Return the (X, Y) coordinate for the center point of the cell that contains the specified text.  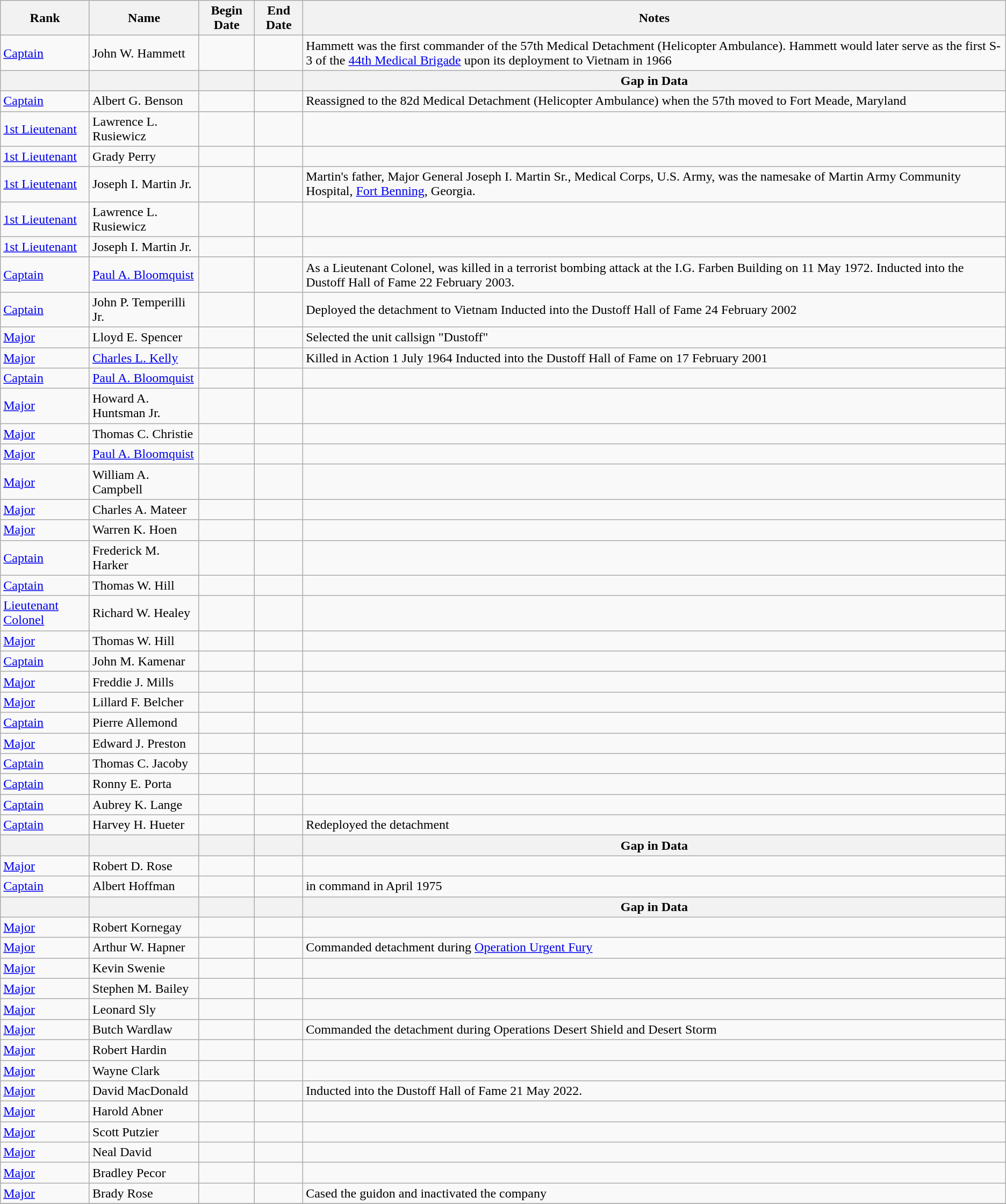
Harvey H. Hueter (144, 825)
Scott Putzier (144, 1132)
Warren K. Hoen (144, 530)
Robert Hardin (144, 1050)
Begin Date (227, 18)
Lillard F. Belcher (144, 702)
Killed in Action 1 July 1964 Inducted into the Dustoff Hall of Fame on 17 February 2001 (655, 357)
End Date (279, 18)
David MacDonald (144, 1091)
Ronny E. Porta (144, 784)
Selected the unit callsign "Dustoff" (655, 337)
John W. Hammett (144, 53)
Robert D. Rose (144, 866)
Grady Perry (144, 156)
Cased the guidon and inactivated the company (655, 1193)
Arthur W. Hapner (144, 948)
Brady Rose (144, 1193)
Redeployed the detachment (655, 825)
Thomas C. Jacoby (144, 764)
Charles L. Kelly (144, 357)
Charles A. Mateer (144, 510)
Name (144, 18)
Deployed the detachment to Vietnam Inducted into the Dustoff Hall of Fame 24 February 2002 (655, 310)
Lloyd E. Spencer (144, 337)
Aubrey K. Lange (144, 805)
Notes (655, 18)
Albert Hoffman (144, 886)
Bradley Pecor (144, 1173)
Leonard Sly (144, 1009)
Kevin Swenie (144, 968)
Neal David (144, 1152)
Lieutenant Colonel (45, 613)
Thomas C. Christie (144, 434)
Inducted into the Dustoff Hall of Fame 21 May 2022. (655, 1091)
Reassigned to the 82d Medical Detachment (Helicopter Ambulance) when the 57th moved to Fort Meade, Maryland (655, 101)
John M. Kamenar (144, 661)
Freddie J. Mills (144, 682)
John P. Temperilli Jr. (144, 310)
Rank (45, 18)
Edward J. Preston (144, 743)
William A. Campbell (144, 482)
Commanded detachment during Operation Urgent Fury (655, 948)
Wayne Clark (144, 1070)
Richard W. Healey (144, 613)
Frederick M. Harker (144, 558)
in command in April 1975 (655, 886)
Albert G. Benson (144, 101)
Pierre Allemond (144, 722)
Stephen M. Bailey (144, 988)
Harold Abner (144, 1112)
Commanded the detachment during Operations Desert Shield and Desert Storm (655, 1029)
Howard A. Huntsman Jr. (144, 406)
Butch Wardlaw (144, 1029)
Robert Kornegay (144, 927)
